From the cell containing the given text, extract its center point as [X, Y] coordinate. 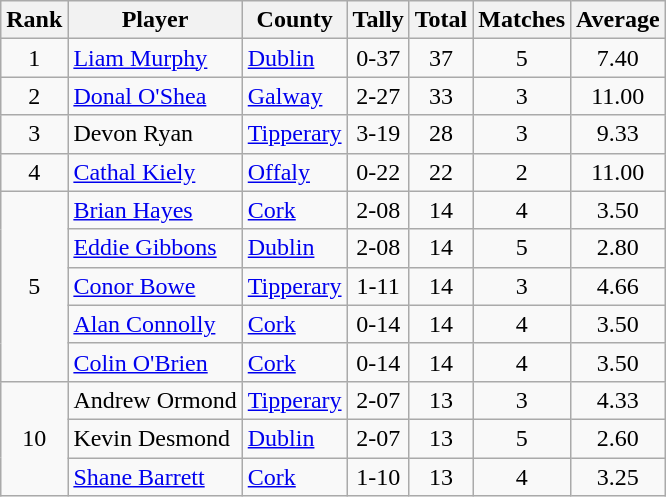
10 [34, 438]
Alan Connolly [155, 324]
Galway [294, 96]
Colin O'Brien [155, 362]
Eddie Gibbons [155, 248]
1-11 [378, 286]
4.66 [618, 286]
3.25 [618, 477]
2.60 [618, 438]
3-19 [378, 134]
28 [441, 134]
Average [618, 20]
22 [441, 172]
Player [155, 20]
2-27 [378, 96]
Conor Bowe [155, 286]
Andrew Ormond [155, 400]
1 [34, 58]
Donal O'Shea [155, 96]
Matches [522, 20]
37 [441, 58]
7.40 [618, 58]
0-37 [378, 58]
Offaly [294, 172]
Tally [378, 20]
0-22 [378, 172]
Devon Ryan [155, 134]
4.33 [618, 400]
Brian Hayes [155, 210]
County [294, 20]
Kevin Desmond [155, 438]
1-10 [378, 477]
Liam Murphy [155, 58]
Cathal Kiely [155, 172]
Total [441, 20]
Shane Barrett [155, 477]
9.33 [618, 134]
2.80 [618, 248]
33 [441, 96]
Rank [34, 20]
